Find where the given text appears and provide that cell's center as (x, y) coordinate. 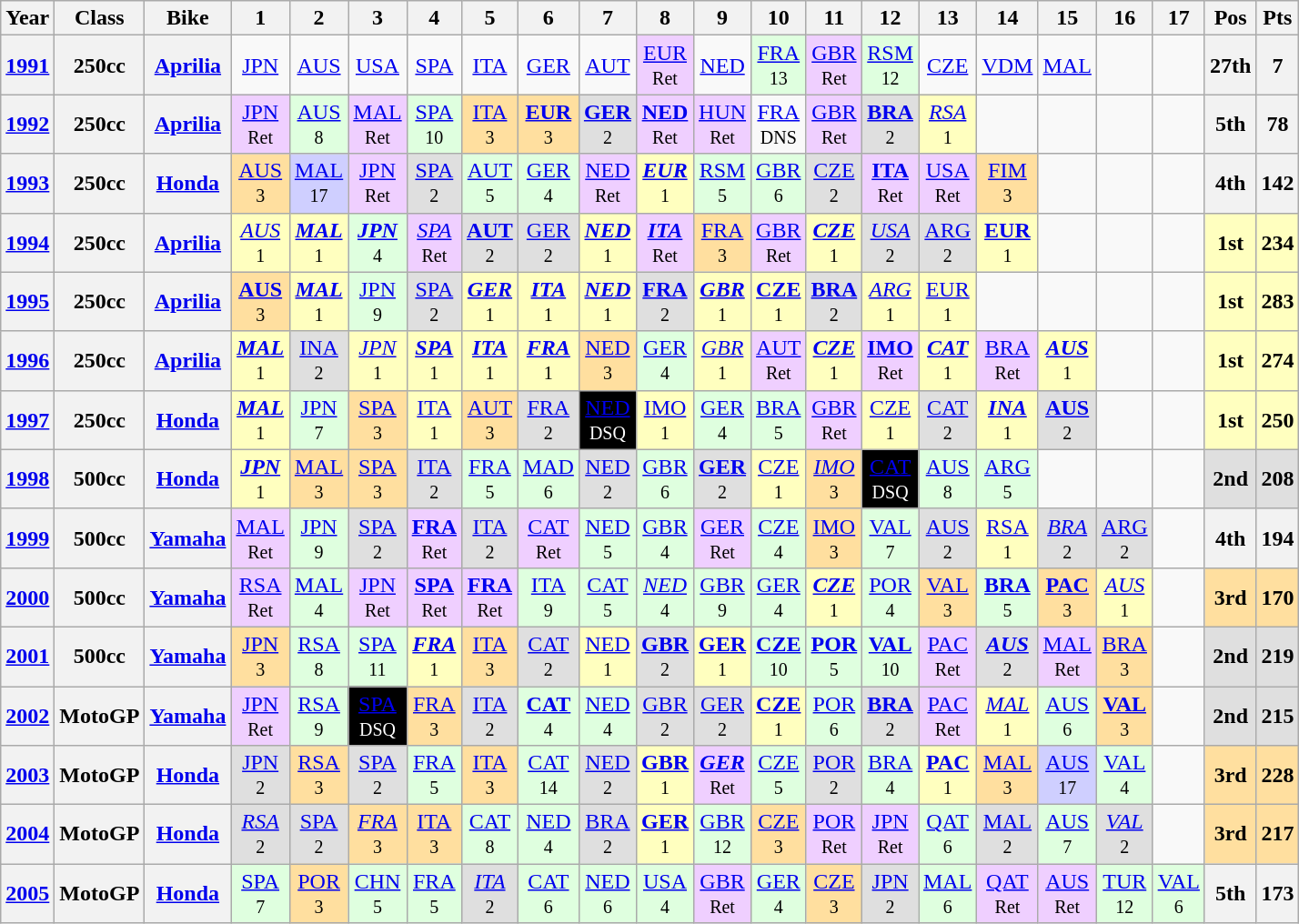
RSM12 (891, 65)
2003 (27, 775)
142 (1277, 184)
POR4 (891, 597)
Class (100, 18)
CZE10 (779, 657)
JPN (260, 65)
IMORet (891, 360)
CAT4 (548, 715)
EURRet (664, 65)
EUR3 (548, 124)
13 (948, 18)
USA2 (891, 242)
BRARet (1008, 360)
1995 (27, 302)
VAL2 (1124, 835)
1999 (27, 538)
CZE (948, 65)
AUS7 (1067, 835)
AUT (608, 65)
VAL4 (1124, 775)
CAT6 (548, 893)
234 (1277, 242)
POR2 (834, 775)
Pos (1230, 18)
3 (378, 18)
194 (1277, 538)
FIM3 (1008, 184)
15 (1067, 18)
VAL7 (891, 538)
2000 (27, 597)
NEDDSQ (608, 420)
RSA8 (318, 657)
GBR12 (722, 835)
POR6 (834, 715)
17 (1179, 18)
VAL6 (1179, 893)
2002 (27, 715)
ITA (490, 65)
MAL (1067, 65)
FRADNS (779, 124)
NED5 (608, 538)
AUT5 (490, 184)
JPN7 (318, 420)
RSA9 (318, 715)
16 (1124, 18)
228 (1277, 775)
CAT14 (548, 775)
250 (1277, 420)
MAL17 (318, 184)
INA1 (1008, 420)
NED6 (608, 893)
8 (664, 18)
Bike (187, 18)
173 (1277, 893)
JPN4 (378, 242)
12 (891, 18)
217 (1277, 835)
SPA (434, 65)
1992 (27, 124)
CAT1 (948, 360)
2004 (27, 835)
RSA2 (260, 835)
SPA7 (260, 893)
MAL4 (318, 597)
ITA9 (548, 597)
ARG1 (891, 302)
USA4 (664, 893)
AUT2 (490, 242)
Pts (1277, 18)
GBR9 (722, 597)
MAL6 (948, 893)
AUS6 (1067, 715)
HUNRet (722, 124)
SPA11 (378, 657)
2005 (27, 893)
274 (1277, 360)
MAD6 (548, 478)
FRA13 (779, 65)
NED (722, 65)
CATRet (548, 538)
POR5 (834, 657)
ARG5 (1008, 478)
219 (1277, 657)
CATDSQ (891, 478)
PAC1 (948, 775)
CZE5 (779, 775)
CAT8 (490, 835)
Year (27, 18)
VDM (1008, 65)
5 (490, 18)
JPN3 (260, 657)
AUS (318, 65)
USARet (948, 184)
1997 (27, 420)
10 (779, 18)
SPADSQ (378, 715)
AUS17 (1067, 775)
CAT5 (608, 597)
27th (1230, 65)
2001 (27, 657)
170 (1277, 597)
QAT6 (948, 835)
RSM5 (722, 184)
208 (1277, 478)
14 (1008, 18)
AUTRet (779, 360)
PORRet (834, 835)
CZE4 (779, 538)
1998 (27, 478)
VAL10 (891, 657)
2 (318, 18)
CZE2 (834, 184)
SPA10 (434, 124)
POR3 (318, 893)
MAL2 (1008, 835)
USA (378, 65)
1 (260, 18)
4 (434, 18)
RSARet (260, 597)
TUR12 (1124, 893)
1991 (27, 65)
9 (722, 18)
1993 (27, 184)
BRA3 (1124, 657)
RSA3 (318, 775)
GBR4 (664, 538)
GER (548, 65)
1994 (27, 242)
INA2 (318, 360)
283 (1277, 302)
11 (834, 18)
SPA1 (434, 360)
IMO1 (664, 420)
PAC3 (1067, 597)
NED3 (608, 360)
215 (1277, 715)
CHN5 (378, 893)
AUSRet (1067, 893)
AUT3 (490, 420)
BRA4 (891, 775)
QATRet (1008, 893)
78 (1277, 124)
6 (548, 18)
1996 (27, 360)
